Return [x, y] of the center of cell containing provided text 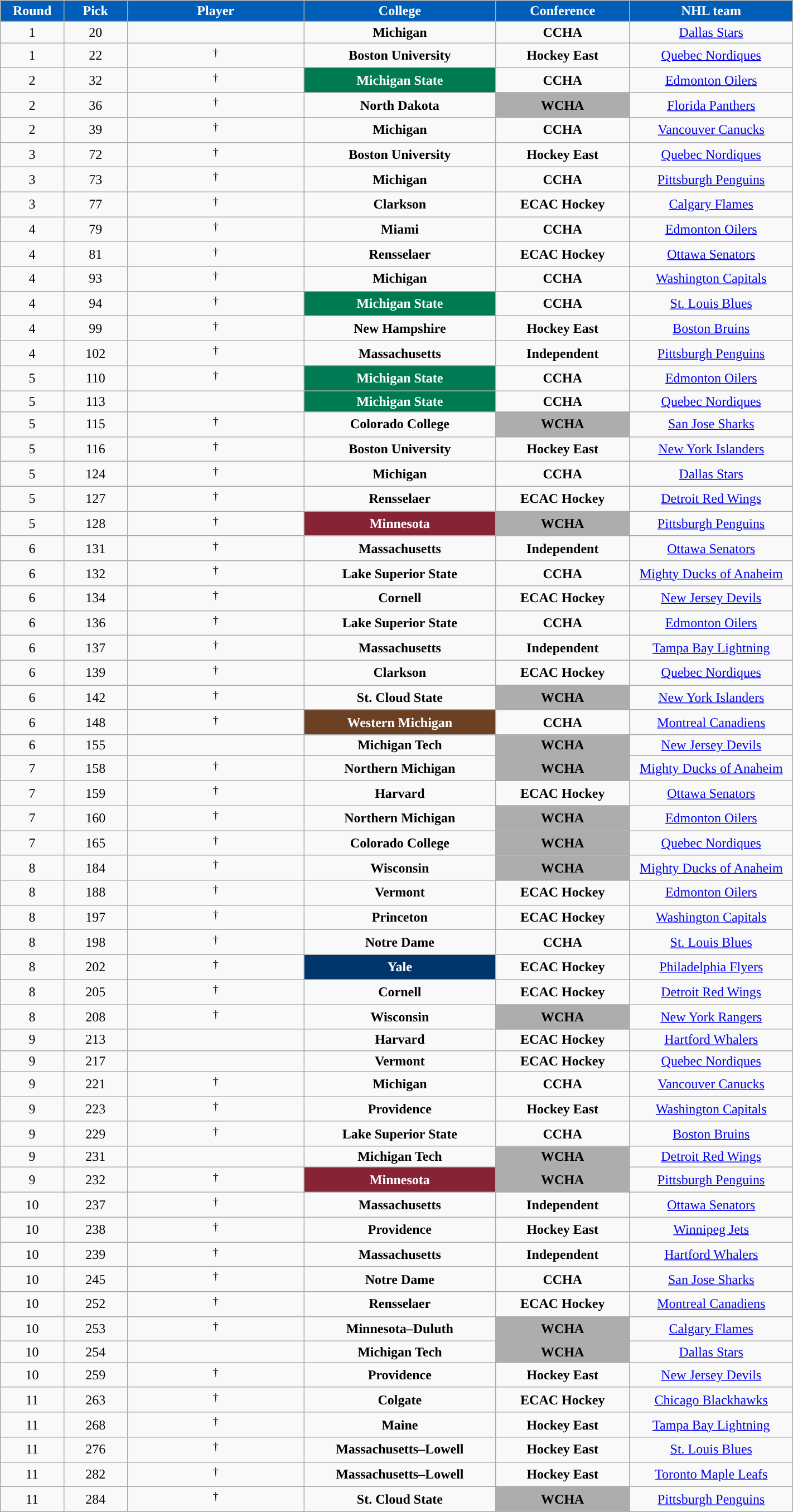
Winnipeg Jets [711, 1230]
113 [95, 401]
115 [95, 425]
237 [95, 1204]
208 [95, 1017]
223 [95, 1109]
22 [95, 56]
102 [95, 353]
32 [95, 80]
134 [95, 599]
Chicago Blackhawks [711, 1399]
232 [95, 1180]
Toronto Maple Leafs [711, 1474]
81 [95, 254]
New Hampshire [399, 329]
Pick [95, 11]
Yale [399, 967]
39 [95, 130]
116 [95, 449]
238 [95, 1230]
284 [95, 1500]
Philadelphia Flyers [711, 967]
73 [95, 180]
205 [95, 992]
276 [95, 1450]
158 [95, 768]
Florida Panthers [711, 105]
268 [95, 1425]
Minnesota–Duluth [399, 1329]
79 [95, 230]
217 [95, 1061]
36 [95, 105]
245 [95, 1279]
259 [95, 1375]
188 [95, 893]
127 [95, 498]
North Dakota [399, 105]
128 [95, 524]
NHL team [711, 11]
221 [95, 1084]
202 [95, 967]
253 [95, 1329]
263 [95, 1399]
137 [95, 648]
93 [95, 279]
165 [95, 843]
Colgate [399, 1399]
Miami [399, 230]
Western Michigan [399, 723]
155 [95, 745]
131 [95, 549]
Player [215, 11]
77 [95, 204]
148 [95, 723]
Round [32, 11]
99 [95, 329]
72 [95, 155]
282 [95, 1474]
160 [95, 818]
94 [95, 303]
159 [95, 794]
132 [95, 573]
252 [95, 1305]
197 [95, 918]
Maine [399, 1425]
213 [95, 1040]
254 [95, 1352]
231 [95, 1157]
124 [95, 474]
198 [95, 942]
184 [95, 868]
Conference [562, 11]
110 [95, 378]
142 [95, 698]
139 [95, 672]
239 [95, 1254]
New York Rangers [711, 1017]
Princeton [399, 918]
College [399, 11]
229 [95, 1134]
136 [95, 623]
20 [95, 32]
